Scan for the cell matching the given text and deliver its [X, Y] coordinate at center. 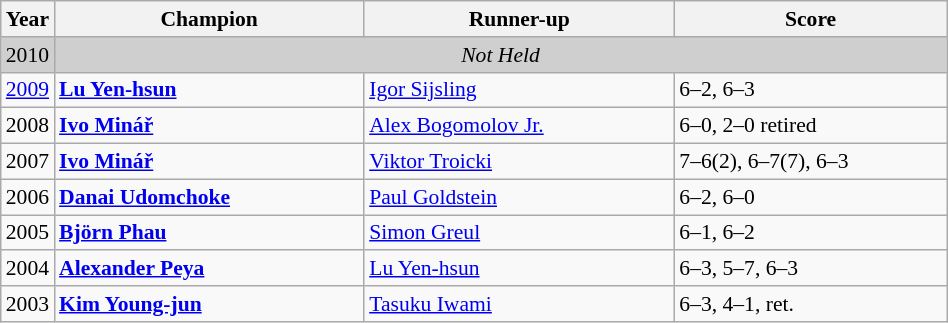
Viktor Troicki [519, 162]
Runner-up [519, 19]
6–3, 4–1, ret. [810, 304]
6–3, 5–7, 6–3 [810, 269]
2007 [28, 162]
Simon Greul [519, 233]
2009 [28, 90]
2003 [28, 304]
6–1, 6–2 [810, 233]
2005 [28, 233]
Danai Udomchoke [209, 197]
Paul Goldstein [519, 197]
Igor Sijsling [519, 90]
Björn Phau [209, 233]
Alex Bogomolov Jr. [519, 126]
Alexander Peya [209, 269]
Kim Young-jun [209, 304]
2010 [28, 55]
6–2, 6–0 [810, 197]
2008 [28, 126]
Champion [209, 19]
6–0, 2–0 retired [810, 126]
2006 [28, 197]
7–6(2), 6–7(7), 6–3 [810, 162]
2004 [28, 269]
Not Held [500, 55]
Year [28, 19]
Tasuku Iwami [519, 304]
6–2, 6–3 [810, 90]
Score [810, 19]
